Scan for the cell matching the given text and deliver its (X, Y) coordinate at center. 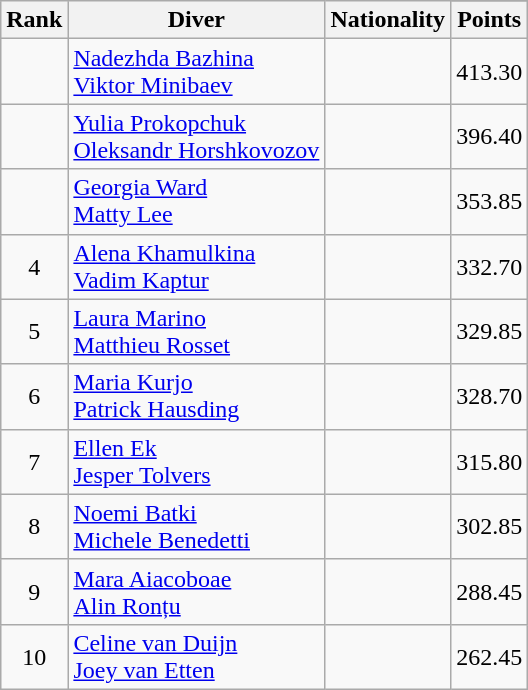
9 (34, 592)
288.45 (490, 592)
6 (34, 396)
Rank (34, 20)
Nationality (388, 20)
328.70 (490, 396)
332.70 (490, 266)
8 (34, 526)
Alena KhamulkinaVadim Kaptur (196, 266)
413.30 (490, 72)
353.85 (490, 202)
Noemi BatkiMichele Benedetti (196, 526)
396.40 (490, 136)
4 (34, 266)
7 (34, 462)
Yulia ProkopchukOleksandr Horshkovozov (196, 136)
315.80 (490, 462)
Georgia WardMatty Lee (196, 202)
Laura MarinoMatthieu Rosset (196, 332)
Celine van DuijnJoey van Etten (196, 656)
329.85 (490, 332)
Diver (196, 20)
Points (490, 20)
Maria KurjoPatrick Hausding (196, 396)
262.45 (490, 656)
Nadezhda BazhinaViktor Minibaev (196, 72)
302.85 (490, 526)
Mara AiacoboaeAlin Ronțu (196, 592)
5 (34, 332)
10 (34, 656)
Ellen EkJesper Tolvers (196, 462)
